Capture the cell that displays the provided text and extract its [X, Y] central coordinate. 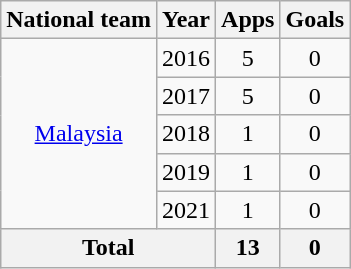
2017 [186, 96]
2016 [186, 58]
Total [108, 248]
National team [79, 20]
13 [248, 248]
2019 [186, 172]
2021 [186, 210]
2018 [186, 134]
Apps [248, 20]
Goals [315, 20]
Year [186, 20]
Malaysia [79, 134]
